Pinpoint the cell where the given text exists, returning its [x, y] midpoint coordinate. 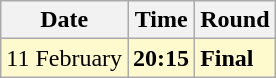
20:15 [162, 58]
Final [235, 58]
Date [64, 20]
Time [162, 20]
Round [235, 20]
11 February [64, 58]
